Identify which cell holds the provided text, then report its [x, y] central coordinate. 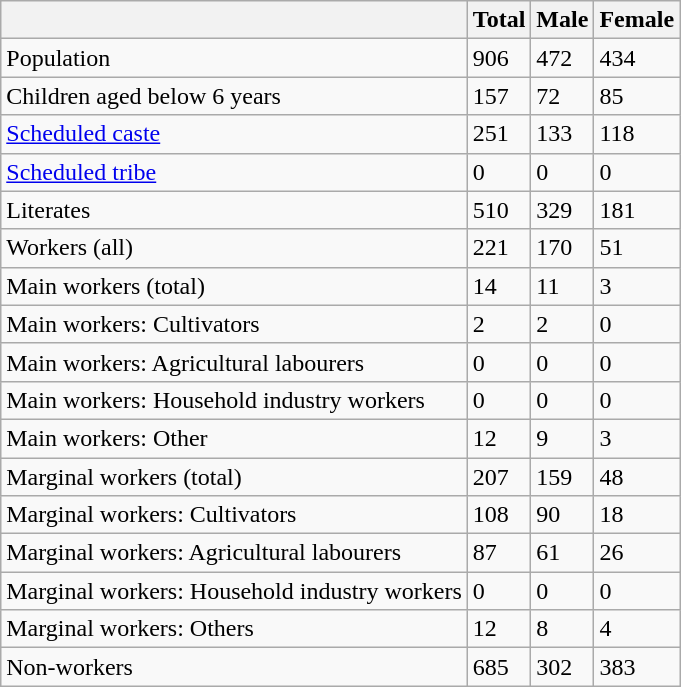
Population [234, 58]
159 [562, 477]
Non-workers [234, 667]
Female [637, 20]
Main workers: Cultivators [234, 324]
302 [562, 667]
Workers (all) [234, 248]
118 [637, 134]
26 [637, 553]
108 [499, 515]
51 [637, 248]
Male [562, 20]
Main workers: Agricultural labourers [234, 362]
906 [499, 58]
685 [499, 667]
Main workers: Other [234, 438]
251 [499, 134]
Scheduled caste [234, 134]
Main workers: Household industry workers [234, 400]
Total [499, 20]
Marginal workers: Others [234, 629]
133 [562, 134]
510 [499, 210]
170 [562, 248]
11 [562, 286]
9 [562, 438]
Children aged below 6 years [234, 96]
18 [637, 515]
Marginal workers: Agricultural labourers [234, 553]
181 [637, 210]
221 [499, 248]
207 [499, 477]
48 [637, 477]
85 [637, 96]
Scheduled tribe [234, 172]
90 [562, 515]
Literates [234, 210]
72 [562, 96]
Marginal workers: Household industry workers [234, 591]
Marginal workers: Cultivators [234, 515]
Main workers (total) [234, 286]
383 [637, 667]
157 [499, 96]
434 [637, 58]
4 [637, 629]
329 [562, 210]
14 [499, 286]
472 [562, 58]
61 [562, 553]
Marginal workers (total) [234, 477]
8 [562, 629]
87 [499, 553]
